Pinpoint the cell where the given text exists, returning its [X, Y] midpoint coordinate. 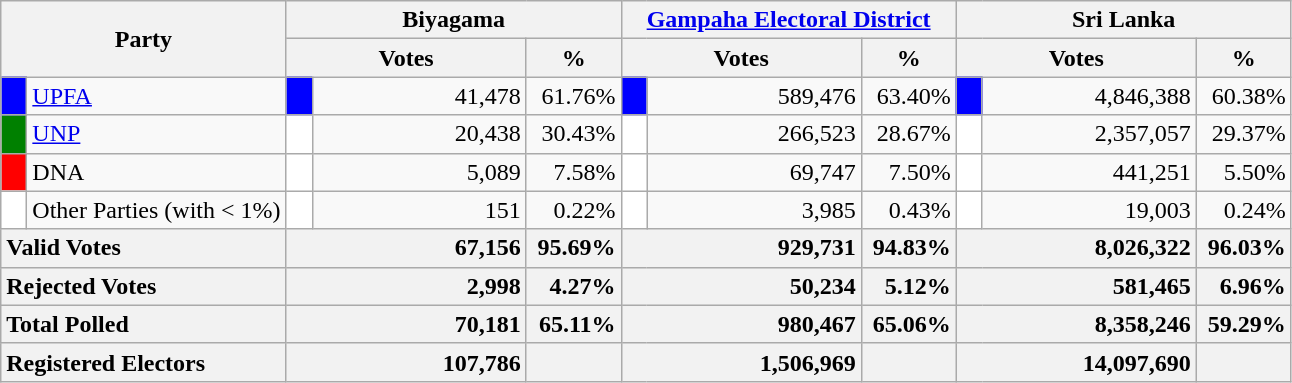
65.06% [908, 324]
Rejected Votes [144, 286]
107,786 [406, 362]
2,998 [406, 286]
UPFA [156, 96]
Gampaha Electoral District [788, 20]
929,731 [741, 248]
589,476 [754, 96]
980,467 [741, 324]
Party [144, 39]
5.12% [908, 286]
Biyagama [454, 20]
7.50% [908, 172]
19,003 [1089, 210]
8,358,246 [1076, 324]
61.76% [574, 96]
65.11% [574, 324]
5,089 [419, 172]
60.38% [1244, 96]
4.27% [574, 286]
6.96% [1244, 286]
30.43% [574, 134]
28.67% [908, 134]
95.69% [574, 248]
5.50% [1244, 172]
3,985 [754, 210]
Valid Votes [144, 248]
7.58% [574, 172]
Sri Lanka [1124, 20]
581,465 [1076, 286]
0.43% [908, 210]
1,506,969 [741, 362]
0.24% [1244, 210]
41,478 [419, 96]
59.29% [1244, 324]
94.83% [908, 248]
8,026,322 [1076, 248]
20,438 [419, 134]
Other Parties (with < 1%) [156, 210]
DNA [156, 172]
266,523 [754, 134]
14,097,690 [1076, 362]
0.22% [574, 210]
69,747 [754, 172]
441,251 [1089, 172]
63.40% [908, 96]
Registered Electors [144, 362]
96.03% [1244, 248]
2,357,057 [1089, 134]
67,156 [406, 248]
4,846,388 [1089, 96]
70,181 [406, 324]
Total Polled [144, 324]
50,234 [741, 286]
29.37% [1244, 134]
UNP [156, 134]
151 [419, 210]
